For the text-containing cell, return its midpoint in (x, y) coordinate format. 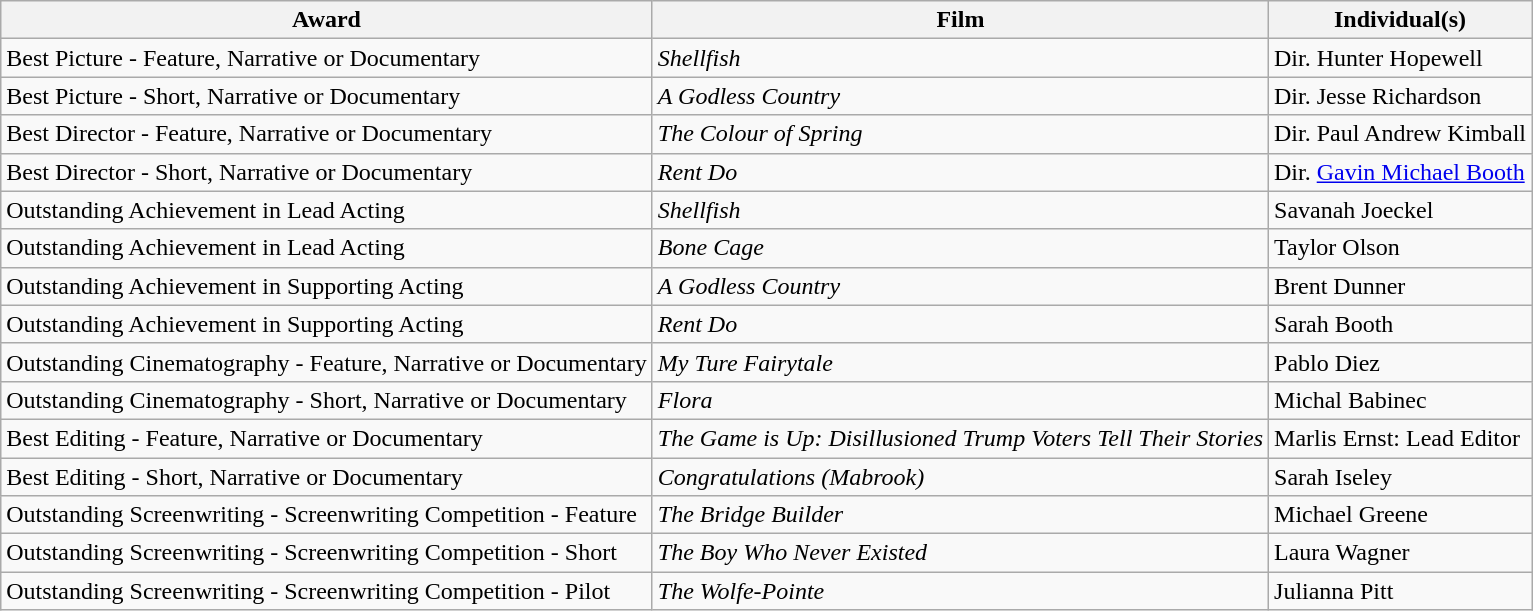
Brent Dunner (1400, 286)
Michael Greene (1400, 515)
Sarah Booth (1400, 324)
Individual(s) (1400, 20)
Best Editing - Feature, Narrative or Documentary (327, 438)
Michal Babinec (1400, 400)
Award (327, 20)
The Game is Up: Disillusioned Trump Voters Tell Their Stories (960, 438)
Best Editing - Short, Narrative or Documentary (327, 477)
Congratulations (Mabrook) (960, 477)
Film (960, 20)
Savanah Joeckel (1400, 210)
Sarah Iseley (1400, 477)
Julianna Pitt (1400, 591)
Pablo Diez (1400, 362)
Outstanding Screenwriting - Screenwriting Competition - Short (327, 553)
Dir. Gavin Michael Booth (1400, 172)
Best Director - Short, Narrative or Documentary (327, 172)
Flora (960, 400)
Outstanding Screenwriting - Screenwriting Competition - Pilot (327, 591)
The Wolfe-Pointe (960, 591)
Outstanding Cinematography - Feature, Narrative or Documentary (327, 362)
Dir. Paul Andrew Kimball (1400, 134)
Best Picture - Feature, Narrative or Documentary (327, 58)
Marlis Ernst: Lead Editor (1400, 438)
Taylor Olson (1400, 248)
My Ture Fairytale (960, 362)
Best Picture - Short, Narrative or Documentary (327, 96)
The Colour of Spring (960, 134)
Outstanding Screenwriting - Screenwriting Competition - Feature (327, 515)
The Bridge Builder (960, 515)
Bone Cage (960, 248)
Best Director - Feature, Narrative or Documentary (327, 134)
The Boy Who Never Existed (960, 553)
Outstanding Cinematography - Short, Narrative or Documentary (327, 400)
Laura Wagner (1400, 553)
Dir. Hunter Hopewell (1400, 58)
Dir. Jesse Richardson (1400, 96)
